Search for the cell housing the specified text and yield its [X, Y] center coordinate. 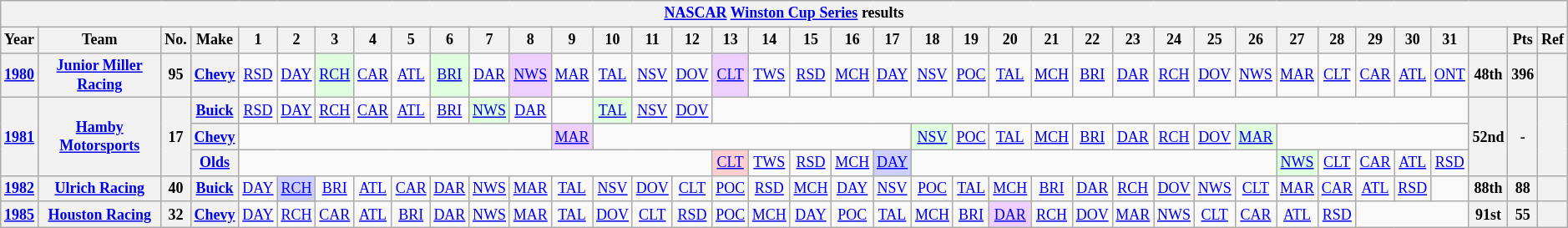
52nd [1488, 137]
Olds [215, 162]
Ref [1553, 40]
28 [1337, 40]
88 [1523, 189]
1982 [20, 189]
Pts [1523, 40]
3 [335, 40]
21 [1052, 40]
1985 [20, 214]
27 [1297, 40]
Year [20, 40]
48th [1488, 75]
- [1523, 137]
8 [530, 40]
12 [692, 40]
95 [175, 75]
30 [1413, 40]
40 [175, 189]
NASCAR Winston Cup Series results [784, 13]
88th [1488, 189]
26 [1256, 40]
1981 [20, 137]
Junior Miller Racing [99, 75]
16 [852, 40]
396 [1523, 75]
20 [1010, 40]
10 [613, 40]
1 [258, 40]
31 [1450, 40]
7 [489, 40]
13 [731, 40]
Houston Racing [99, 214]
6 [449, 40]
24 [1174, 40]
25 [1214, 40]
Team [99, 40]
29 [1375, 40]
5 [411, 40]
22 [1092, 40]
15 [811, 40]
2 [296, 40]
14 [769, 40]
32 [175, 214]
No. [175, 40]
19 [971, 40]
Ulrich Racing [99, 189]
11 [652, 40]
18 [933, 40]
ONT [1450, 75]
55 [1523, 214]
23 [1133, 40]
Make [215, 40]
4 [373, 40]
91st [1488, 214]
9 [572, 40]
1980 [20, 75]
Hamby Motorsports [99, 137]
